Identify which cell holds the provided text, then report its (X, Y) central coordinate. 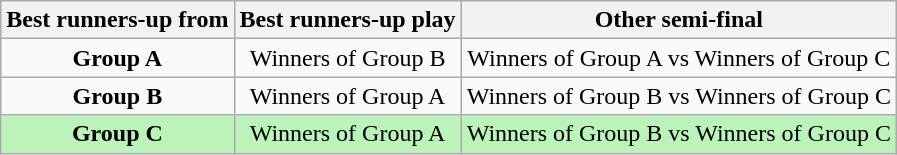
Winners of Group A vs Winners of Group C (678, 58)
Group A (118, 58)
Best runners-up from (118, 20)
Best runners-up play (348, 20)
Group B (118, 96)
Winners of Group B (348, 58)
Group C (118, 134)
Other semi-final (678, 20)
